Output the [X, Y] coordinate of the center of the cell containing the given text.  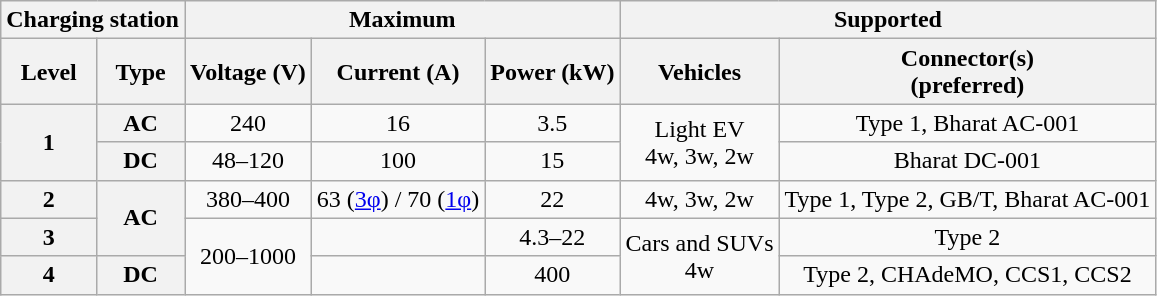
2 [49, 199]
380–400 [248, 199]
16 [398, 123]
Voltage (V) [248, 72]
Supported [888, 20]
Bharat DC-001 [968, 161]
400 [552, 275]
Vehicles [700, 72]
Charging station [93, 20]
15 [552, 161]
100 [398, 161]
240 [248, 123]
4 [49, 275]
Light EV4w, 3w, 2w [700, 142]
48–120 [248, 161]
Power (kW) [552, 72]
Type 2, CHAdeMO, CCS1, CCS2 [968, 275]
3.5 [552, 123]
4.3–22 [552, 237]
200–1000 [248, 256]
Maximum [402, 20]
Type 2 [968, 237]
Type 1, Type 2, GB/T, Bharat AC-001 [968, 199]
Type 1, Bharat AC-001 [968, 123]
1 [49, 142]
22 [552, 199]
Connector(s)(preferred) [968, 72]
Level [49, 72]
63 (3φ) / 70 (1φ) [398, 199]
3 [49, 237]
Type [141, 72]
Cars and SUVs4w [700, 256]
4w, 3w, 2w [700, 199]
Current (A) [398, 72]
